Determine the (X, Y) coordinate at the center of the cell enclosing the given text.  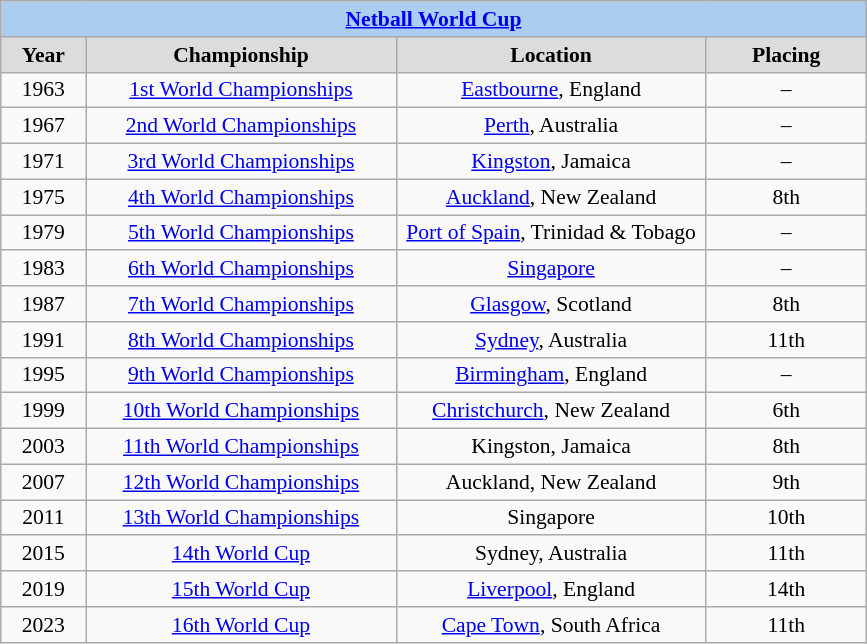
Christchurch, New Zealand (551, 411)
2nd World Championships (241, 126)
1971 (44, 162)
12th World Championships (241, 482)
9th (786, 482)
13th World Championships (241, 518)
6th (786, 411)
1983 (44, 269)
7th World Championships (241, 304)
Birmingham, England (551, 375)
Netball World Cup (434, 19)
1991 (44, 340)
8th World Championships (241, 340)
Year (44, 55)
Glasgow, Scotland (551, 304)
1967 (44, 126)
1987 (44, 304)
Cape Town, South Africa (551, 625)
2019 (44, 589)
14th World Cup (241, 554)
Placing (786, 55)
9th World Championships (241, 375)
15th World Cup (241, 589)
Championship (241, 55)
2023 (44, 625)
2003 (44, 447)
3rd World Championships (241, 162)
Liverpool, England (551, 589)
14th (786, 589)
4th World Championships (241, 197)
1963 (44, 90)
11th World Championships (241, 447)
2007 (44, 482)
1995 (44, 375)
Perth, Australia (551, 126)
1999 (44, 411)
1979 (44, 233)
16th World Cup (241, 625)
10th (786, 518)
1st World Championships (241, 90)
10th World Championships (241, 411)
2015 (44, 554)
1975 (44, 197)
5th World Championships (241, 233)
Port of Spain, Trinidad & Tobago (551, 233)
Location (551, 55)
2011 (44, 518)
Eastbourne, England (551, 90)
6th World Championships (241, 269)
